Determine the (x, y) coordinate at the center of the cell enclosing the given text.  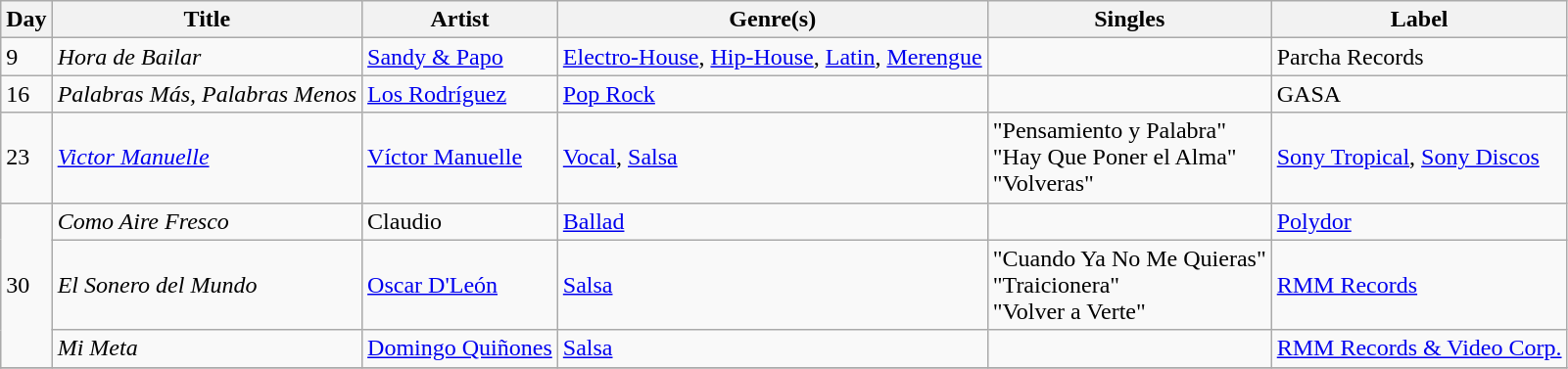
Polydor (1419, 221)
Victor Manuelle (207, 158)
Palabras Más, Palabras Menos (207, 94)
Víctor Manuelle (460, 158)
Electro-House, Hip-House, Latin, Merengue (772, 57)
Sandy & Papo (460, 57)
Artist (460, 20)
GASA (1419, 94)
RMM Records & Video Corp. (1419, 348)
Singles (1129, 20)
Hora de Bailar (207, 57)
Como Aire Fresco (207, 221)
23 (26, 158)
30 (26, 285)
Title (207, 20)
Parcha Records (1419, 57)
Sony Tropical, Sony Discos (1419, 158)
Ballad (772, 221)
Genre(s) (772, 20)
El Sonero del Mundo (207, 285)
9 (26, 57)
Day (26, 20)
"Cuando Ya No Me Quieras""Traicionera""Volver a Verte" (1129, 285)
Label (1419, 20)
RMM Records (1419, 285)
16 (26, 94)
Oscar D'León (460, 285)
"Pensamiento y Palabra""Hay Que Poner el Alma""Volveras" (1129, 158)
Vocal, Salsa (772, 158)
Los Rodríguez (460, 94)
Mi Meta (207, 348)
Domingo Quiñones (460, 348)
Pop Rock (772, 94)
Claudio (460, 221)
